Locate the cell with the specified text and output its [x, y] center coordinate. 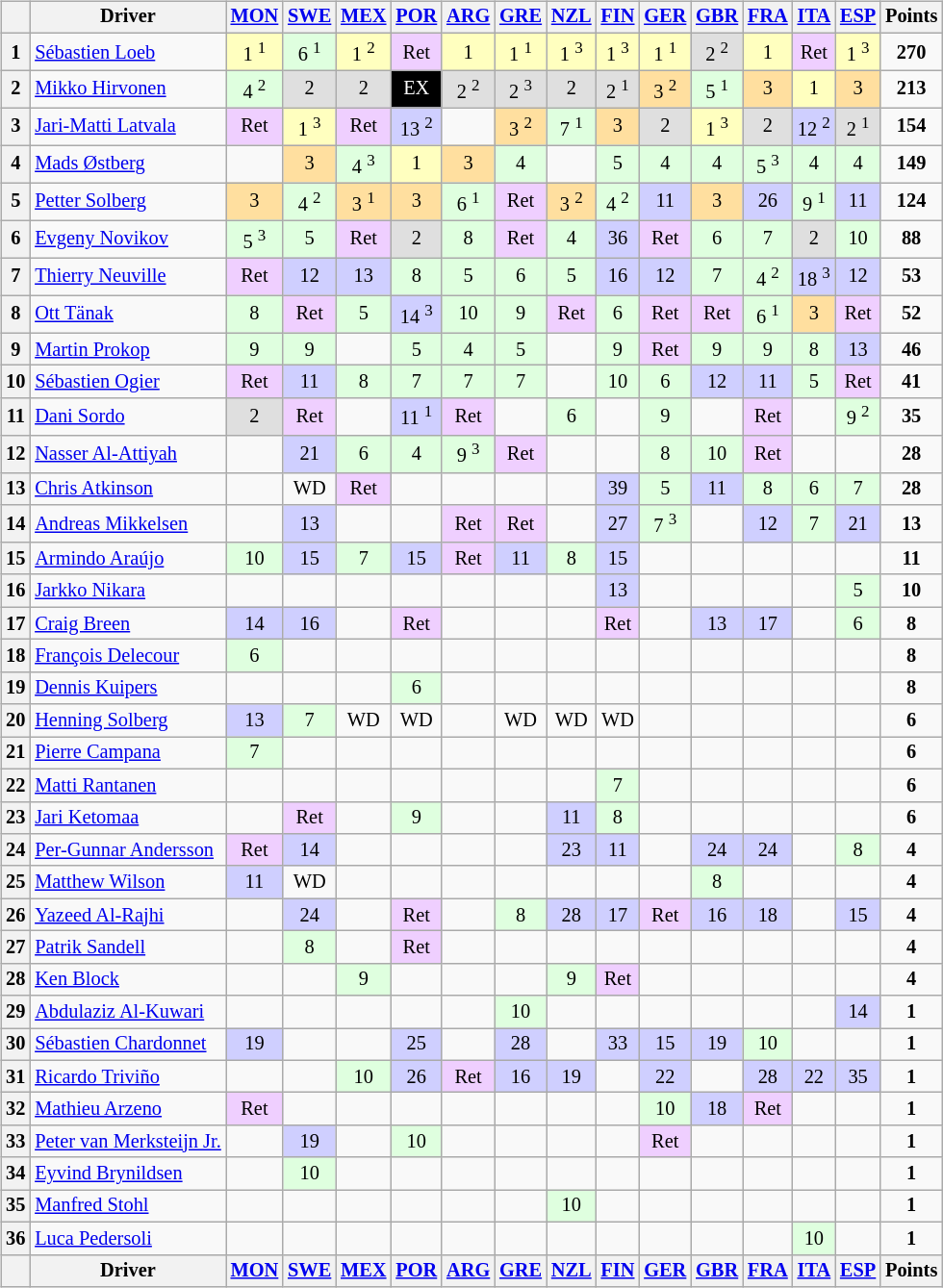
Dani Sordo [127, 416]
Ken Block [127, 979]
Pierre Campana [127, 753]
Chris Atkinson [127, 489]
Mathieu Arzeno [127, 1109]
11 1 [416, 416]
Manfred Stohl [127, 1206]
Evgeny Novikov [127, 239]
39 [618, 489]
Mads Østberg [127, 164]
149 [911, 164]
Armindo Araújo [127, 559]
Jari Ketomaa [127, 818]
Sébastien Loeb [127, 52]
Peter van Merksteijn Jr. [127, 1142]
5 1 [717, 88]
Abdulaziz Al-Kuwari [127, 1012]
Martin Prokop [127, 349]
124 [911, 202]
Per-Gunnar Andersson [127, 850]
Nasser Al-Attiyah [127, 454]
EX [416, 88]
Mikko Hirvonen [127, 88]
Craig Breen [127, 623]
Dennis Kuipers [127, 688]
9 1 [814, 202]
53 [911, 277]
2 3 [521, 88]
34 [15, 1174]
Petter Solberg [127, 202]
Ricardo Triviño [127, 1076]
Eyvind Brynildsen [127, 1174]
20 [15, 720]
31 [15, 1076]
Sébastien Ogier [127, 382]
Ott Tänak [127, 314]
13 2 [416, 127]
7 3 [665, 523]
7 1 [572, 127]
Luca Pedersoli [127, 1239]
29 [15, 1012]
46 [911, 349]
François Delecour [127, 656]
30 [15, 1045]
1 2 [364, 52]
Patrik Sandell [127, 947]
270 [911, 52]
12 2 [814, 127]
88 [911, 239]
213 [911, 88]
9 2 [858, 416]
9 3 [468, 454]
3 1 [364, 202]
Jarkko Nikara [127, 591]
41 [911, 382]
Matthew Wilson [127, 882]
32 [15, 1109]
Sébastien Chardonnet [127, 1045]
4 3 [364, 164]
Thierry Neuville [127, 277]
Yazeed Al-Rajhi [127, 915]
154 [911, 127]
52 [911, 314]
14 3 [416, 314]
18 3 [814, 277]
Andreas Mikkelsen [127, 523]
Henning Solberg [127, 720]
Jari-Matti Latvala [127, 127]
Matti Rantanen [127, 785]
